Output the (X, Y) coordinate of the center of the cell containing the given text.  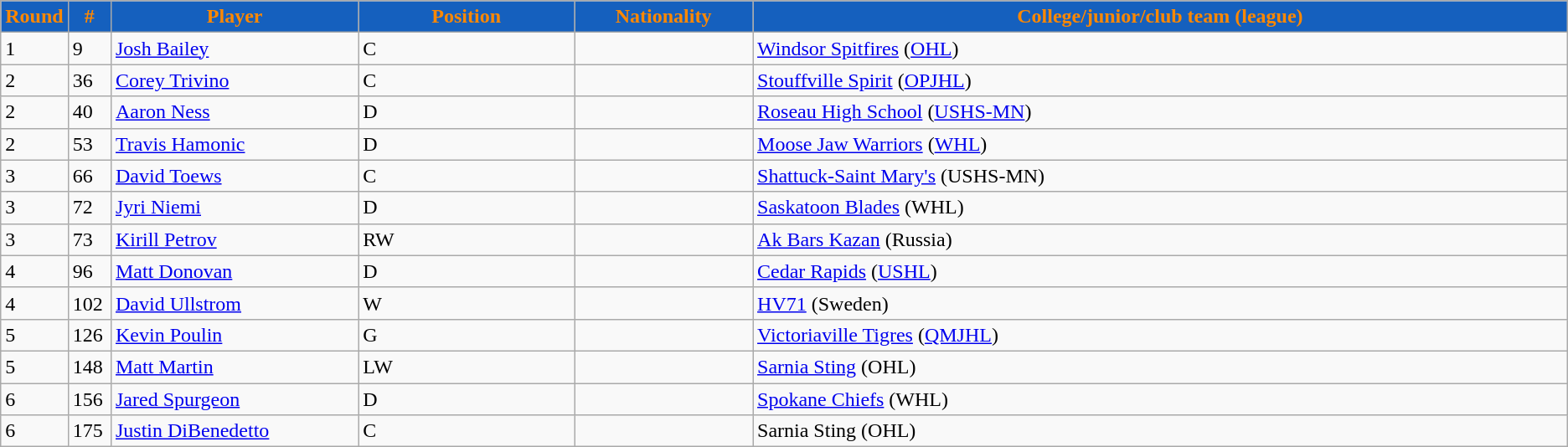
W (467, 303)
Jared Spurgeon (235, 399)
36 (89, 80)
Aaron Ness (235, 112)
Nationality (663, 17)
David Ullstrom (235, 303)
Victoriaville Tigres (QMJHL) (1161, 335)
1 (34, 49)
G (467, 335)
Kirill Petrov (235, 239)
Corey Trivino (235, 80)
175 (89, 431)
Justin DiBenedetto (235, 431)
156 (89, 399)
Player (235, 17)
Jyri Niemi (235, 208)
Matt Donovan (235, 271)
Round (34, 17)
HV71 (Sweden) (1161, 303)
Ak Bars Kazan (Russia) (1161, 239)
102 (89, 303)
72 (89, 208)
David Toews (235, 176)
Shattuck-Saint Mary's (USHS-MN) (1161, 176)
College/junior/club team (league) (1161, 17)
# (89, 17)
96 (89, 271)
Cedar Rapids (USHL) (1161, 271)
40 (89, 112)
Moose Jaw Warriors (WHL) (1161, 144)
Josh Bailey (235, 49)
53 (89, 144)
Saskatoon Blades (WHL) (1161, 208)
LW (467, 367)
Kevin Poulin (235, 335)
148 (89, 367)
Matt Martin (235, 367)
Stouffville Spirit (OPJHL) (1161, 80)
9 (89, 49)
Windsor Spitfires (OHL) (1161, 49)
Spokane Chiefs (WHL) (1161, 399)
Position (467, 17)
Travis Hamonic (235, 144)
RW (467, 239)
73 (89, 239)
Roseau High School (USHS-MN) (1161, 112)
126 (89, 335)
66 (89, 176)
